Capture the cell that displays the provided text and extract its (x, y) central coordinate. 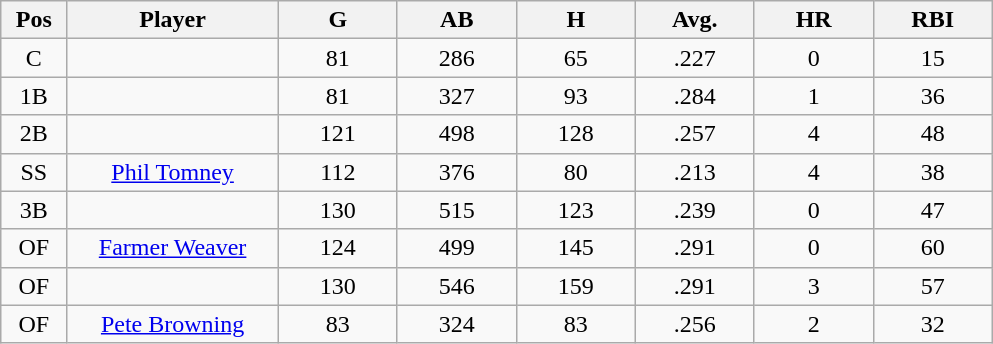
47 (932, 210)
1 (814, 96)
SS (34, 172)
.227 (694, 58)
Avg. (694, 20)
RBI (932, 20)
327 (456, 96)
G (338, 20)
376 (456, 172)
Player (173, 20)
145 (576, 248)
.257 (694, 134)
32 (932, 324)
65 (576, 58)
15 (932, 58)
38 (932, 172)
2 (814, 324)
93 (576, 96)
Phil Tomney (173, 172)
C (34, 58)
2B (34, 134)
159 (576, 286)
3 (814, 286)
128 (576, 134)
Farmer Weaver (173, 248)
515 (456, 210)
121 (338, 134)
60 (932, 248)
H (576, 20)
324 (456, 324)
3B (34, 210)
124 (338, 248)
499 (456, 248)
.213 (694, 172)
498 (456, 134)
57 (932, 286)
.256 (694, 324)
546 (456, 286)
.239 (694, 210)
123 (576, 210)
48 (932, 134)
.284 (694, 96)
1B (34, 96)
112 (338, 172)
AB (456, 20)
36 (932, 96)
Pos (34, 20)
286 (456, 58)
HR (814, 20)
Pete Browning (173, 324)
80 (576, 172)
